Provide the (X, Y) coordinate of the cell's center where the given text is located.  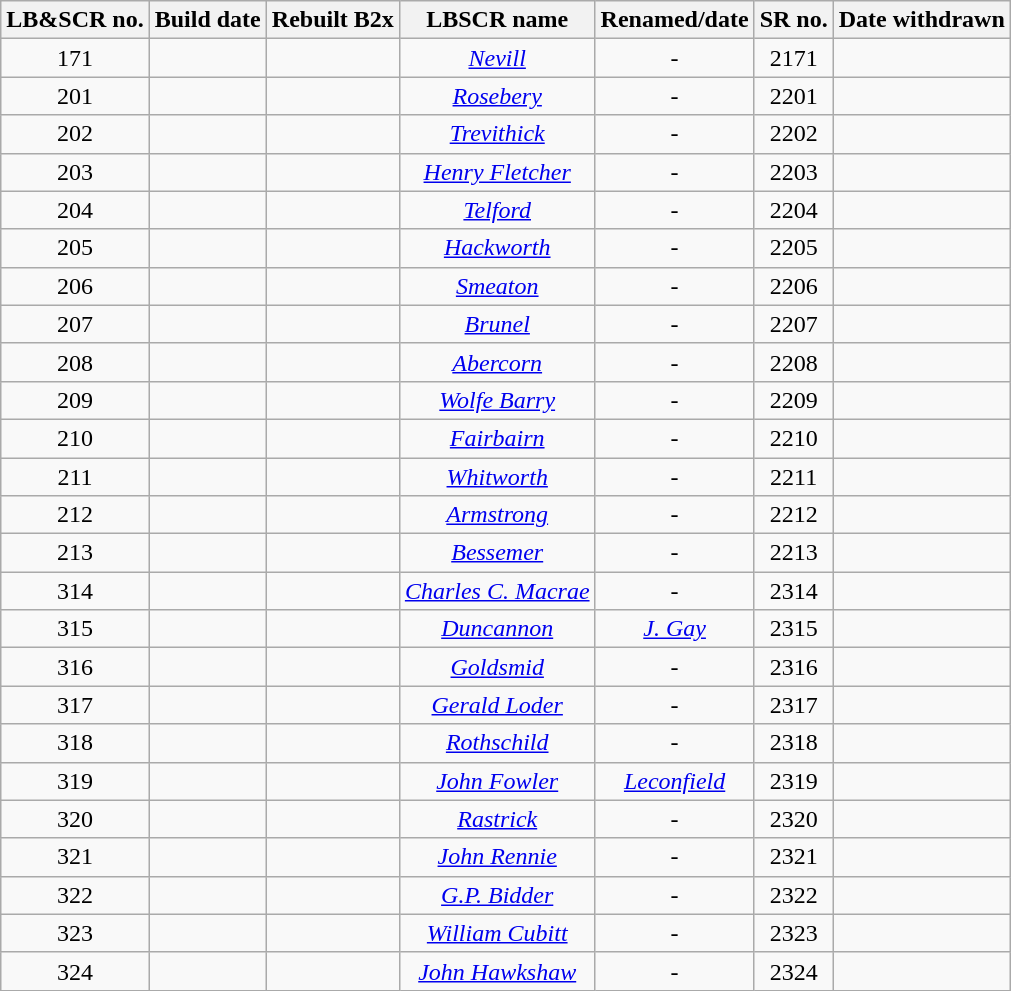
2319 (794, 781)
202 (75, 134)
Build date (208, 20)
2315 (794, 629)
J. Gay (674, 629)
Renamed/date (674, 20)
2324 (794, 971)
2213 (794, 553)
Rastrick (497, 819)
203 (75, 172)
2321 (794, 857)
LB&SCR no. (75, 20)
2322 (794, 895)
318 (75, 743)
Gerald Loder (497, 705)
211 (75, 477)
213 (75, 553)
2171 (794, 58)
John Fowler (497, 781)
Armstrong (497, 515)
SR no. (794, 20)
G.P. Bidder (497, 895)
Telford (497, 210)
John Hawkshaw (497, 971)
Abercorn (497, 362)
Henry Fletcher (497, 172)
2318 (794, 743)
LBSCR name (497, 20)
323 (75, 933)
205 (75, 248)
321 (75, 857)
2314 (794, 591)
208 (75, 362)
2204 (794, 210)
Hackworth (497, 248)
Leconfield (674, 781)
317 (75, 705)
Wolfe Barry (497, 400)
2323 (794, 933)
2209 (794, 400)
315 (75, 629)
Smeaton (497, 286)
Bessemer (497, 553)
William Cubitt (497, 933)
204 (75, 210)
Rebuilt B2x (332, 20)
324 (75, 971)
207 (75, 324)
Fairbairn (497, 438)
2203 (794, 172)
Nevill (497, 58)
2210 (794, 438)
Date withdrawn (922, 20)
171 (75, 58)
Charles C. Macrae (497, 591)
319 (75, 781)
2207 (794, 324)
209 (75, 400)
Duncannon (497, 629)
Whitworth (497, 477)
Rothschild (497, 743)
Goldsmid (497, 667)
212 (75, 515)
314 (75, 591)
206 (75, 286)
2316 (794, 667)
2205 (794, 248)
John Rennie (497, 857)
316 (75, 667)
2206 (794, 286)
2208 (794, 362)
2201 (794, 96)
2202 (794, 134)
Trevithick (497, 134)
Brunel (497, 324)
2317 (794, 705)
2211 (794, 477)
Rosebery (497, 96)
210 (75, 438)
2212 (794, 515)
2320 (794, 819)
201 (75, 96)
320 (75, 819)
322 (75, 895)
